Capture the cell that displays the provided text and extract its (x, y) central coordinate. 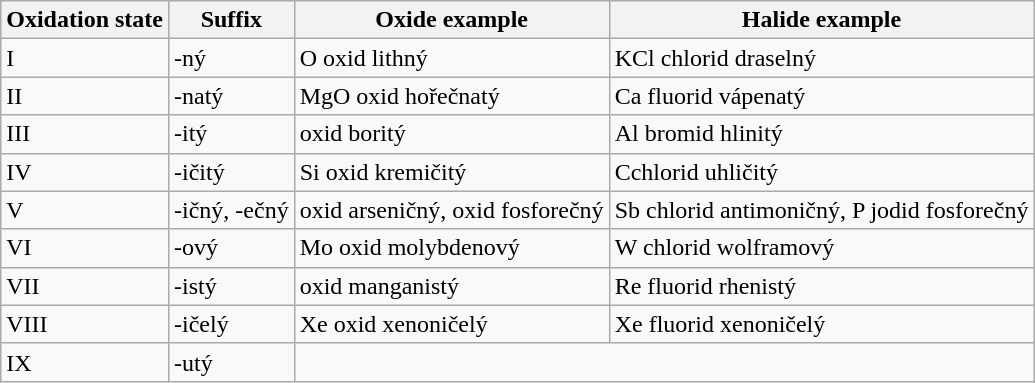
Sb chlorid antimoničný, P jodid fosforečný (822, 210)
Xe oxid xenoničelý (452, 324)
KCl chlorid draselný (822, 58)
-itý (231, 134)
I (85, 58)
oxid arseničný, oxid fosforečný (452, 210)
Re fluorid rhenistý (822, 286)
Suffix (231, 20)
VI (85, 248)
-natý (231, 96)
-ný (231, 58)
oxid boritý (452, 134)
-ový (231, 248)
IX (85, 362)
IV (85, 172)
Oxidation state (85, 20)
VIII (85, 324)
Mo oxid molybdenový (452, 248)
VII (85, 286)
Al bromid hlinitý (822, 134)
-utý (231, 362)
Si oxid kremičitý (452, 172)
V (85, 210)
-istý (231, 286)
-ičný, -ečný (231, 210)
Ca fluorid vápenatý (822, 96)
-ičelý (231, 324)
III (85, 134)
Halide example (822, 20)
O oxid lithný (452, 58)
-ičitý (231, 172)
Xe fluorid xenoničelý (822, 324)
MgO oxid hořečnatý (452, 96)
oxid manganistý (452, 286)
Oxide example (452, 20)
II (85, 96)
W chlorid wolframový (822, 248)
Cchlorid uhličitý (822, 172)
